Return [x, y] of the center of cell containing provided text 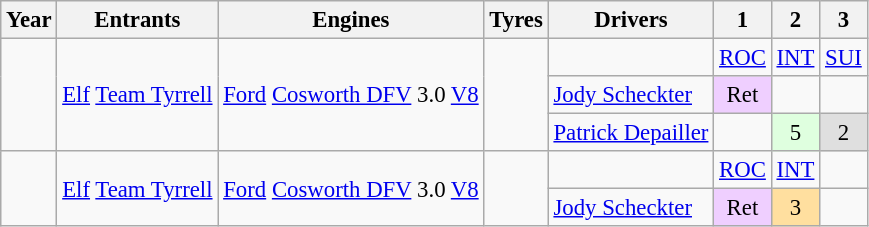
Drivers [631, 20]
1 [742, 20]
5 [796, 133]
Year [29, 20]
Tyres [516, 20]
Patrick Depailler [631, 133]
Engines [351, 20]
Entrants [138, 20]
SUI [844, 58]
